Detect which cell encompasses the target text, then output its [X, Y] center coordinate. 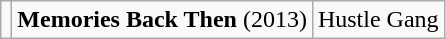
Memories Back Then (2013) [162, 20]
Hustle Gang [378, 20]
